Identify which cell holds the provided text, then report its [x, y] central coordinate. 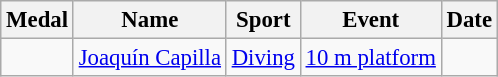
Event [370, 20]
Medal [38, 20]
Sport [263, 20]
Diving [263, 58]
10 m platform [370, 58]
Joaquín Capilla [150, 58]
Name [150, 20]
Date [469, 20]
